Search for the cell housing the specified text and yield its (x, y) center coordinate. 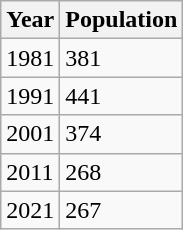
Population (122, 20)
2021 (30, 210)
1991 (30, 96)
2001 (30, 134)
267 (122, 210)
Year (30, 20)
268 (122, 172)
441 (122, 96)
2011 (30, 172)
381 (122, 58)
1981 (30, 58)
374 (122, 134)
